For the text-containing cell, return its midpoint in (X, Y) coordinate format. 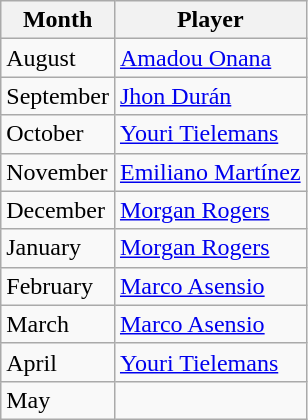
April (58, 362)
Jhon Durán (210, 96)
January (58, 248)
December (58, 210)
September (58, 96)
August (58, 58)
February (58, 286)
November (58, 172)
October (58, 134)
Emiliano Martínez (210, 172)
March (58, 324)
Player (210, 20)
May (58, 400)
Month (58, 20)
Amadou Onana (210, 58)
